Search for the cell housing the specified text and yield its [X, Y] center coordinate. 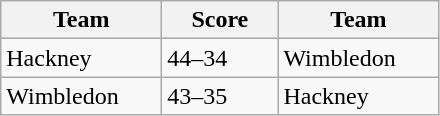
43–35 [220, 96]
Score [220, 20]
44–34 [220, 58]
